Capture the cell that displays the provided text and extract its [x, y] central coordinate. 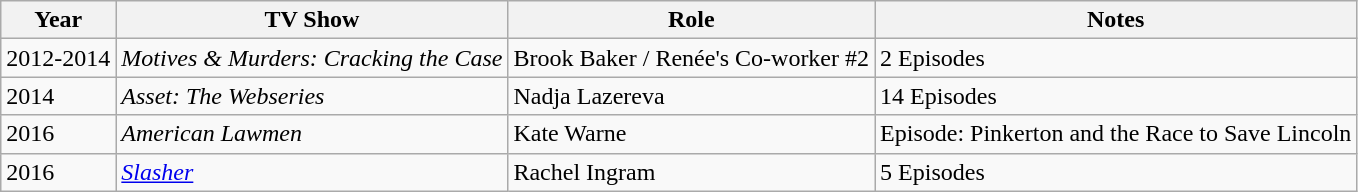
Year [58, 20]
Brook Baker / Renée's Co-worker #2 [692, 58]
2 Episodes [1116, 58]
Kate Warne [692, 134]
Asset: The Webseries [312, 96]
2014 [58, 96]
Episode: Pinkerton and the Race to Save Lincoln [1116, 134]
TV Show [312, 20]
14 Episodes [1116, 96]
Role [692, 20]
Rachel Ingram [692, 172]
Nadja Lazereva [692, 96]
2012-2014 [58, 58]
American Lawmen [312, 134]
Slasher [312, 172]
5 Episodes [1116, 172]
Motives & Murders: Cracking the Case [312, 58]
Notes [1116, 20]
